Scan for the cell matching the given text and deliver its [X, Y] coordinate at center. 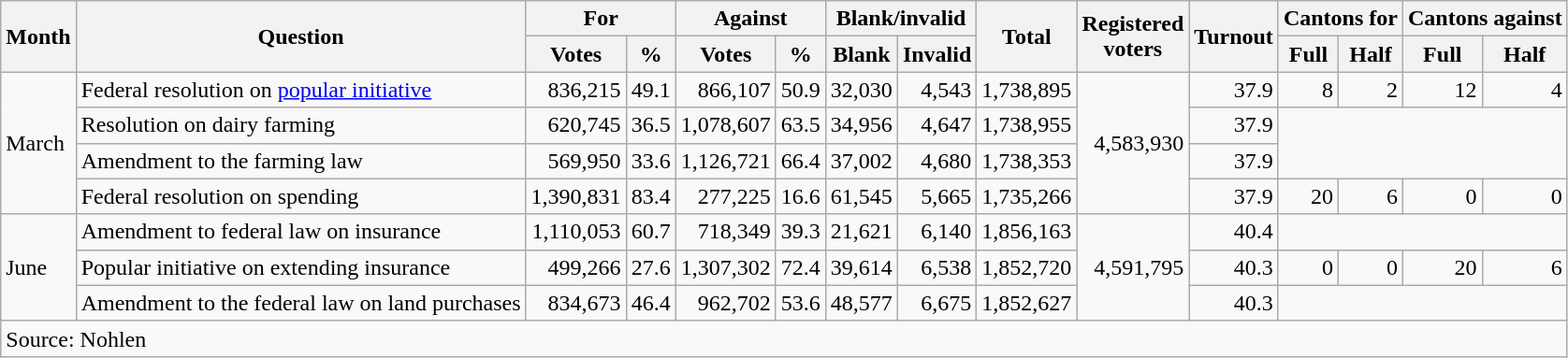
Popular initiative on extending insurance [301, 267]
1,738,895 [1027, 90]
34,956 [861, 125]
Source: Nohlen [784, 338]
569,950 [576, 161]
53.6 [801, 303]
499,266 [576, 267]
For [601, 19]
620,745 [576, 125]
40.4 [1234, 232]
1,390,831 [576, 196]
4,680 [936, 161]
48,577 [861, 303]
50.9 [801, 90]
8 [1308, 90]
834,673 [576, 303]
39.3 [801, 232]
1,852,627 [1027, 303]
1,110,053 [576, 232]
Resolution on dairy farming [301, 125]
277,225 [726, 196]
4,543 [936, 90]
Against [750, 19]
Question [301, 36]
61,545 [861, 196]
718,349 [726, 232]
1,307,302 [726, 267]
1,856,163 [1027, 232]
16.6 [801, 196]
Turnout [1234, 36]
Amendment to federal law on insurance [301, 232]
37,002 [861, 161]
33.6 [651, 161]
4,647 [936, 125]
Federal resolution on popular initiative [301, 90]
12 [1443, 90]
Amendment to the federal law on land purchases [301, 303]
21,621 [861, 232]
83.4 [651, 196]
32,030 [861, 90]
63.5 [801, 125]
5,665 [936, 196]
46.4 [651, 303]
Blank/invalid [901, 19]
Invalid [936, 54]
6,538 [936, 267]
2 [1370, 90]
Cantons against [1485, 19]
1,852,720 [1027, 267]
49.1 [651, 90]
4 [1525, 90]
1,738,353 [1027, 161]
36.5 [651, 125]
866,107 [726, 90]
June [38, 267]
66.4 [801, 161]
Registeredvoters [1133, 36]
27.6 [651, 267]
39,614 [861, 267]
Amendment to the farming law [301, 161]
6,140 [936, 232]
Cantons for [1340, 19]
1,078,607 [726, 125]
Month [38, 36]
Federal resolution on spending [301, 196]
60.7 [651, 232]
6,675 [936, 303]
962,702 [726, 303]
836,215 [576, 90]
March [38, 143]
1,126,721 [726, 161]
Total [1027, 36]
4,591,795 [1133, 267]
1,738,955 [1027, 125]
1,735,266 [1027, 196]
72.4 [801, 267]
Blank [861, 54]
4,583,930 [1133, 143]
